Detect which cell encompasses the target text, then output its (x, y) center coordinate. 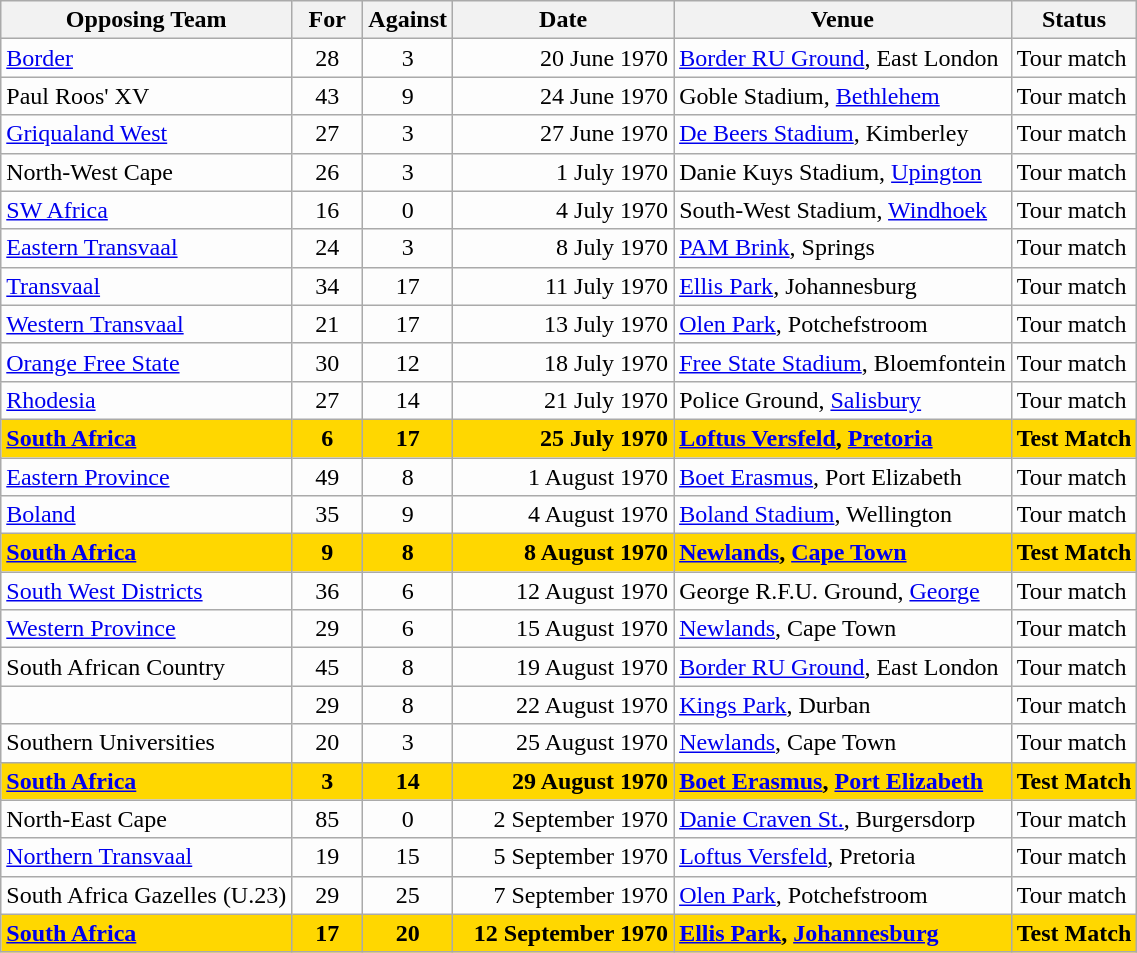
North-East Cape (146, 819)
Free State Stadium, Bloemfontein (843, 362)
Kings Park, Durban (843, 705)
For (328, 20)
2 September 1970 (564, 819)
Venue (843, 20)
De Beers Stadium, Kimberley (843, 134)
1 August 1970 (564, 477)
21 July 1970 (564, 400)
18 July 1970 (564, 362)
South Africa Gazelles (U.23) (146, 895)
25 August 1970 (564, 743)
5 September 1970 (564, 857)
Police Ground, Salisbury (843, 400)
12 September 1970 (564, 933)
Boland Stadium, Wellington (843, 515)
49 (328, 477)
South West Districts (146, 591)
Griqualand West (146, 134)
7 September 1970 (564, 895)
Date (564, 20)
25 July 1970 (564, 438)
South-West Stadium, Windhoek (843, 210)
4 July 1970 (564, 210)
13 July 1970 (564, 324)
19 August 1970 (564, 667)
34 (328, 286)
Border (146, 58)
Opposing Team (146, 20)
Danie Craven St., Burgersdorp (843, 819)
85 (328, 819)
20 June 1970 (564, 58)
28 (328, 58)
Southern Universities (146, 743)
15 (408, 857)
Boland (146, 515)
4 August 1970 (564, 515)
11 July 1970 (564, 286)
27 June 1970 (564, 134)
SW Africa (146, 210)
35 (328, 515)
25 (408, 895)
22 August 1970 (564, 705)
Orange Free State (146, 362)
North-West Cape (146, 172)
36 (328, 591)
21 (328, 324)
26 (328, 172)
8 August 1970 (564, 553)
12 August 1970 (564, 591)
Eastern Transvaal (146, 248)
29 August 1970 (564, 781)
Goble Stadium, Bethlehem (843, 96)
43 (328, 96)
South African Country (146, 667)
24 June 1970 (564, 96)
Eastern Province (146, 477)
30 (328, 362)
Northern Transvaal (146, 857)
45 (328, 667)
Paul Roos' XV (146, 96)
16 (328, 210)
Status (1074, 20)
24 (328, 248)
Western Transvaal (146, 324)
12 (408, 362)
Western Province (146, 629)
8 July 1970 (564, 248)
19 (328, 857)
Danie Kuys Stadium, Upington (843, 172)
Rhodesia (146, 400)
Transvaal (146, 286)
George R.F.U. Ground, George (843, 591)
15 August 1970 (564, 629)
1 July 1970 (564, 172)
PAM Brink, Springs (843, 248)
Against (408, 20)
